Detect which cell encompasses the target text, then output its [x, y] center coordinate. 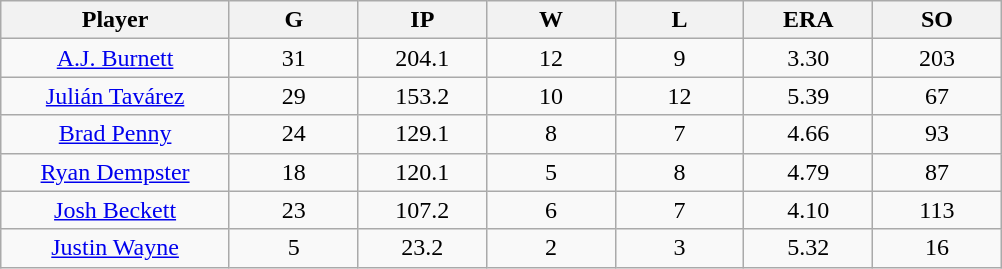
29 [294, 96]
G [294, 20]
SO [938, 20]
Josh Beckett [116, 210]
2 [552, 248]
5.32 [808, 248]
Ryan Dempster [116, 172]
9 [680, 58]
107.2 [422, 210]
24 [294, 134]
18 [294, 172]
3 [680, 248]
23.2 [422, 248]
5.39 [808, 96]
93 [938, 134]
31 [294, 58]
120.1 [422, 172]
L [680, 20]
A.J. Burnett [116, 58]
67 [938, 96]
16 [938, 248]
204.1 [422, 58]
IP [422, 20]
23 [294, 210]
10 [552, 96]
Julián Tavárez [116, 96]
Player [116, 20]
Brad Penny [116, 134]
4.10 [808, 210]
ERA [808, 20]
203 [938, 58]
W [552, 20]
6 [552, 210]
4.79 [808, 172]
129.1 [422, 134]
4.66 [808, 134]
87 [938, 172]
Justin Wayne [116, 248]
3.30 [808, 58]
153.2 [422, 96]
113 [938, 210]
